For the text-containing cell, return its midpoint in [X, Y] coordinate format. 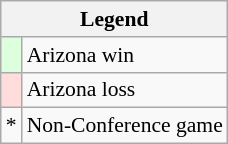
Non-Conference game [125, 126]
Legend [114, 19]
* [12, 126]
Arizona loss [125, 90]
Arizona win [125, 55]
